Detect which cell encompasses the target text, then output its (x, y) center coordinate. 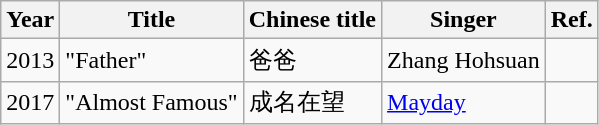
Title (152, 20)
成名在望 (312, 102)
2017 (30, 102)
爸爸 (312, 60)
Ref. (572, 20)
Mayday (464, 102)
Zhang Hohsuan (464, 60)
"Father" (152, 60)
Chinese title (312, 20)
Singer (464, 20)
2013 (30, 60)
"Almost Famous" (152, 102)
Year (30, 20)
